From the cell containing the given text, extract its center point as [x, y] coordinate. 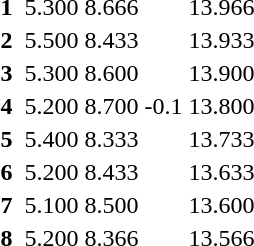
5.300 [52, 73]
5.500 [52, 40]
8.600 [112, 73]
5.400 [52, 139]
8.500 [112, 205]
8.333 [112, 139]
8.700 [112, 106]
-0.1 [164, 106]
5.100 [52, 205]
